From the cell containing the given text, extract its center point as [X, Y] coordinate. 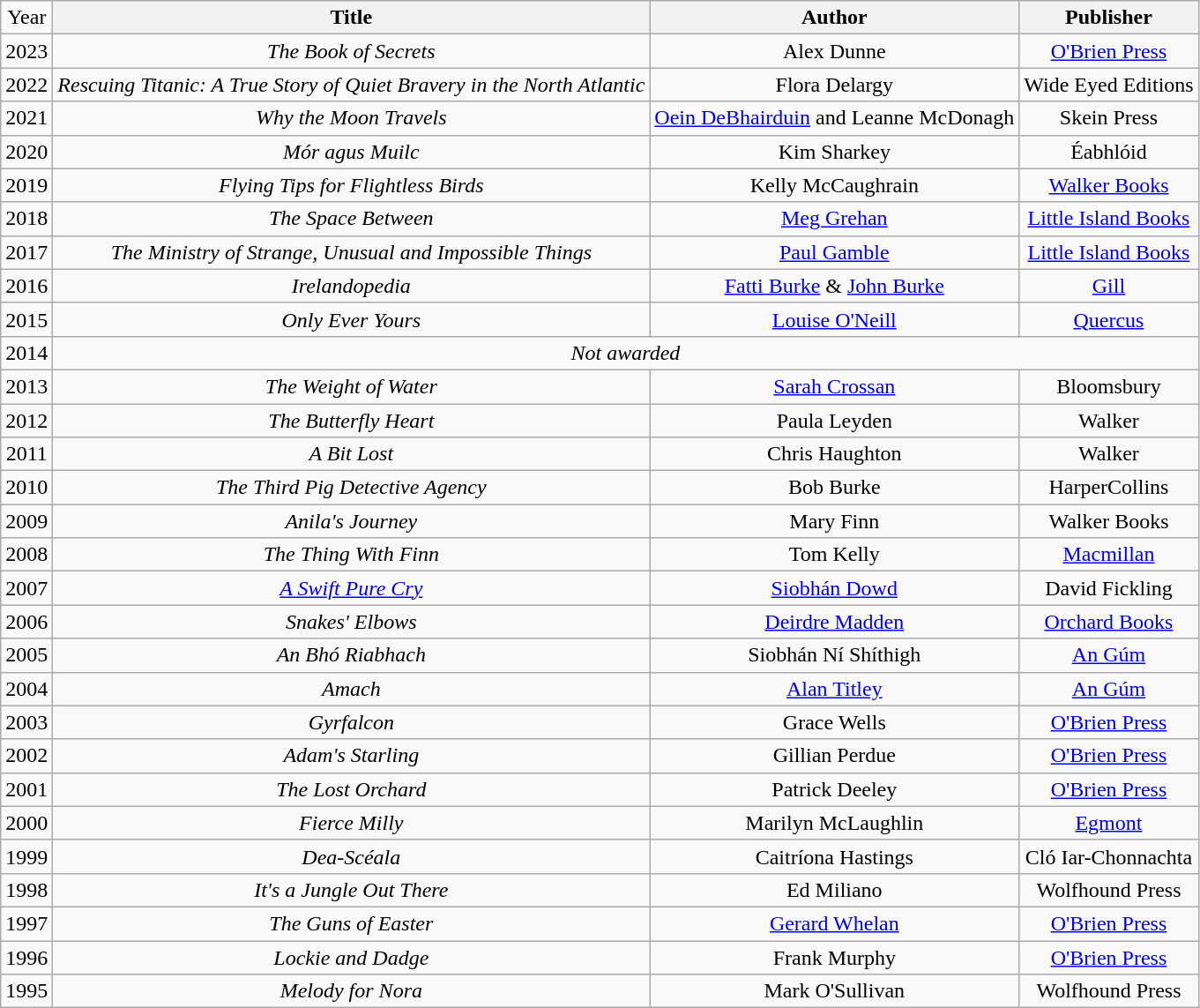
Gillian Perdue [834, 756]
2010 [26, 488]
Frank Murphy [834, 957]
Quercus [1109, 319]
Anila's Journey [351, 521]
2009 [26, 521]
Gyrfalcon [351, 722]
2002 [26, 756]
Mark O'Sullivan [834, 991]
2012 [26, 421]
It's a Jungle Out There [351, 890]
Only Ever Yours [351, 319]
Snakes' Elbows [351, 622]
Grace Wells [834, 722]
Rescuing Titanic: A True Story of Quiet Bravery in the North Atlantic [351, 85]
Skein Press [1109, 118]
Year [26, 18]
Publisher [1109, 18]
Fatti Burke & John Burke [834, 286]
Wide Eyed Editions [1109, 85]
Flora Delargy [834, 85]
Siobhán Ní Shíthigh [834, 655]
Sarah Crossan [834, 386]
2023 [26, 51]
A Swift Pure Cry [351, 588]
The Weight of Water [351, 386]
Siobhán Dowd [834, 588]
2001 [26, 789]
Flying Tips for Flightless Birds [351, 185]
2003 [26, 722]
2000 [26, 823]
Ed Miliano [834, 890]
Caitríona Hastings [834, 856]
Mary Finn [834, 521]
The Thing With Finn [351, 555]
Author [834, 18]
Kelly McCaughrain [834, 185]
The Guns of Easter [351, 923]
Fierce Milly [351, 823]
Dea-Scéala [351, 856]
Adam's Starling [351, 756]
The Book of Secrets [351, 51]
2007 [26, 588]
The Ministry of Strange, Unusual and Impossible Things [351, 252]
2005 [26, 655]
2006 [26, 622]
1999 [26, 856]
Lockie and Dadge [351, 957]
Gerard Whelan [834, 923]
The Butterfly Heart [351, 421]
Kim Sharkey [834, 152]
Paul Gamble [834, 252]
2014 [26, 353]
Egmont [1109, 823]
Macmillan [1109, 555]
Deirdre Madden [834, 622]
2020 [26, 152]
The Third Pig Detective Agency [351, 488]
2008 [26, 555]
2021 [26, 118]
2022 [26, 85]
Melody for Nora [351, 991]
Why the Moon Travels [351, 118]
The Lost Orchard [351, 789]
Not awarded [626, 353]
Meg Grehan [834, 219]
1995 [26, 991]
2019 [26, 185]
Bob Burke [834, 488]
Chris Haughton [834, 454]
Cló Iar-Chonnachta [1109, 856]
2018 [26, 219]
2017 [26, 252]
A Bit Lost [351, 454]
Gill [1109, 286]
Paula Leyden [834, 421]
The Space Between [351, 219]
Louise O'Neill [834, 319]
2011 [26, 454]
Tom Kelly [834, 555]
Mór agus Muilc [351, 152]
David Fickling [1109, 588]
Title [351, 18]
Alan Titley [834, 689]
2004 [26, 689]
Alex Dunne [834, 51]
2015 [26, 319]
1997 [26, 923]
Orchard Books [1109, 622]
Marilyn McLaughlin [834, 823]
Irelandopedia [351, 286]
2013 [26, 386]
HarperCollins [1109, 488]
An Bhó Riabhach [351, 655]
Patrick Deeley [834, 789]
1998 [26, 890]
Bloomsbury [1109, 386]
Amach [351, 689]
2016 [26, 286]
Oein DeBhairduin and Leanne McDonagh [834, 118]
Éabhlóid [1109, 152]
1996 [26, 957]
